Locate the cell with the specified text and output its (X, Y) center coordinate. 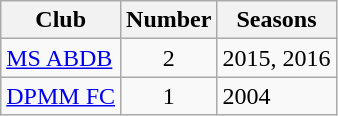
1 (169, 96)
Club (61, 20)
DPMM FC (61, 96)
Seasons (276, 20)
Number (169, 20)
2004 (276, 96)
2015, 2016 (276, 58)
2 (169, 58)
MS ABDB (61, 58)
